Return the (X, Y) coordinate for the center point of the cell that contains the specified text.  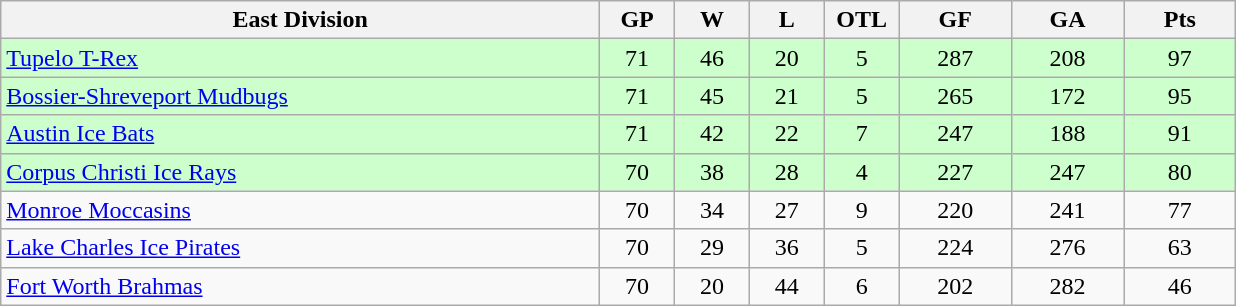
265 (955, 96)
L (786, 20)
224 (955, 248)
Lake Charles Ice Pirates (300, 248)
Pts (1180, 20)
202 (955, 286)
63 (1180, 248)
East Division (300, 20)
91 (1180, 134)
Fort Worth Brahmas (300, 286)
188 (1067, 134)
172 (1067, 96)
282 (1067, 286)
77 (1180, 210)
27 (786, 210)
Monroe Moccasins (300, 210)
44 (786, 286)
29 (712, 248)
42 (712, 134)
Tupelo T-Rex (300, 58)
Bossier-Shreveport Mudbugs (300, 96)
220 (955, 210)
Corpus Christi Ice Rays (300, 172)
80 (1180, 172)
276 (1067, 248)
GF (955, 20)
OTL (862, 20)
241 (1067, 210)
GA (1067, 20)
Austin Ice Bats (300, 134)
W (712, 20)
GP (638, 20)
6 (862, 286)
22 (786, 134)
208 (1067, 58)
36 (786, 248)
97 (1180, 58)
95 (1180, 96)
287 (955, 58)
9 (862, 210)
38 (712, 172)
21 (786, 96)
28 (786, 172)
45 (712, 96)
227 (955, 172)
7 (862, 134)
34 (712, 210)
4 (862, 172)
